Capture the cell that displays the provided text and extract its [X, Y] central coordinate. 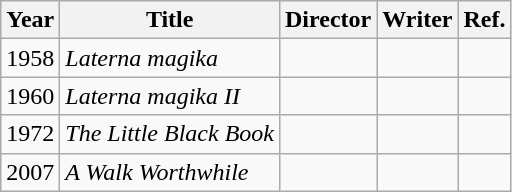
A Walk Worthwhile [170, 172]
Director [328, 20]
Laterna magika [170, 58]
Year [30, 20]
1960 [30, 96]
1958 [30, 58]
Writer [418, 20]
Laterna magika II [170, 96]
Ref. [484, 20]
Title [170, 20]
1972 [30, 134]
2007 [30, 172]
The Little Black Book [170, 134]
